Output the [X, Y] coordinate of the center of the cell containing the given text.  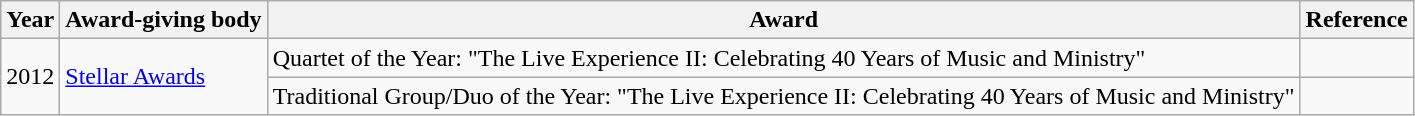
Quartet of the Year: "The Live Experience II: Celebrating 40 Years of Music and Ministry" [784, 58]
Stellar Awards [164, 77]
Award-giving body [164, 20]
2012 [30, 77]
Award [784, 20]
Traditional Group/Duo of the Year: "The Live Experience II: Celebrating 40 Years of Music and Ministry" [784, 96]
Reference [1356, 20]
Year [30, 20]
